Detect which cell encompasses the target text, then output its [X, Y] center coordinate. 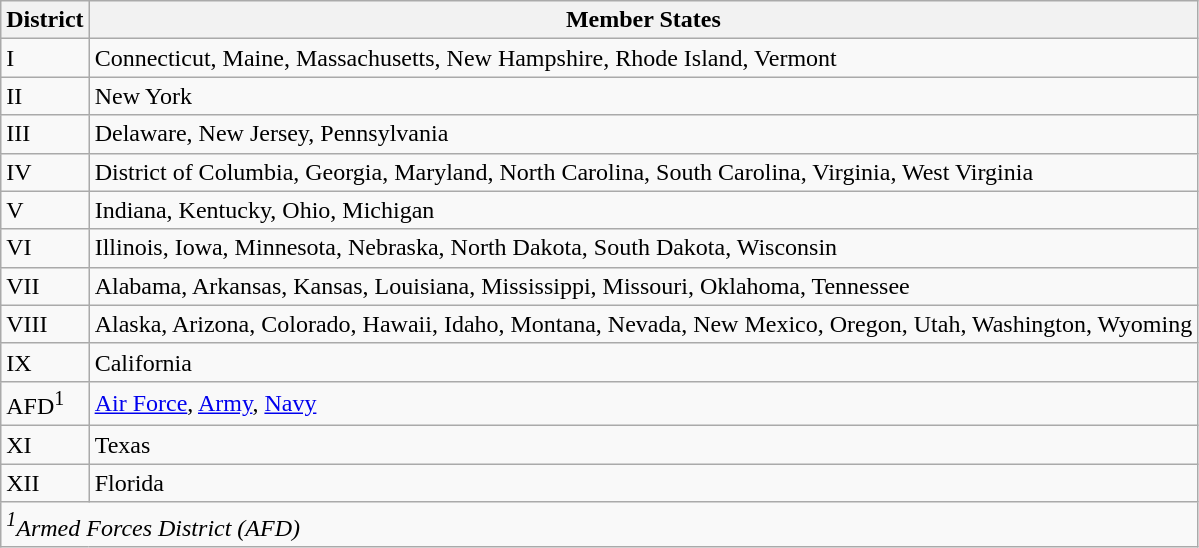
III [45, 134]
Illinois, Iowa, Minnesota, Nebraska, North Dakota, South Dakota, Wisconsin [644, 248]
New York [644, 96]
IV [45, 172]
VII [45, 286]
Texas [644, 445]
II [45, 96]
Delaware, New Jersey, Pennsylvania [644, 134]
Alaska, Arizona, Colorado, Hawaii, Idaho, Montana, Nevada, New Mexico, Oregon, Utah, Washington, Wyoming [644, 324]
1Armed Forces District (AFD) [600, 524]
Air Force, Army, Navy [644, 404]
Alabama, Arkansas, Kansas, Louisiana, Mississippi, Missouri, Oklahoma, Tennessee [644, 286]
XII [45, 483]
XI [45, 445]
District of Columbia, Georgia, Maryland, North Carolina, South Carolina, Virginia, West Virginia [644, 172]
District [45, 20]
VI [45, 248]
V [45, 210]
AFD1 [45, 404]
Member States [644, 20]
Connecticut, Maine, Massachusetts, New Hampshire, Rhode Island, Vermont [644, 58]
VIII [45, 324]
California [644, 362]
Indiana, Kentucky, Ohio, Michigan [644, 210]
IX [45, 362]
Florida [644, 483]
I [45, 58]
